Extract the (X, Y) coordinate from the center of the cell holding the provided text.  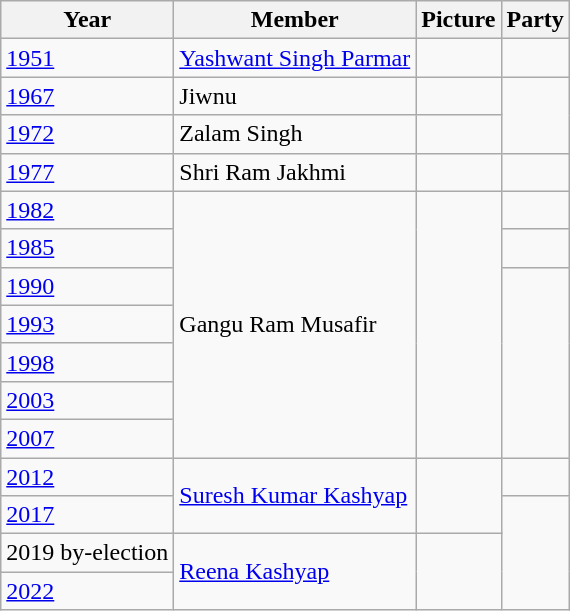
1951 (88, 58)
Yashwant Singh Parmar (295, 58)
1998 (88, 362)
Shri Ram Jakhmi (295, 172)
1993 (88, 324)
Reena Kashyap (295, 572)
Party (535, 20)
1972 (88, 134)
2003 (88, 400)
2007 (88, 438)
Gangu Ram Musafir (295, 324)
1982 (88, 210)
1967 (88, 96)
2012 (88, 477)
Year (88, 20)
1977 (88, 172)
Jiwnu (295, 96)
2022 (88, 591)
1985 (88, 248)
1990 (88, 286)
Member (295, 20)
Picture (458, 20)
Zalam Singh (295, 134)
Suresh Kumar Kashyap (295, 496)
2019 by-election (88, 553)
2017 (88, 515)
